Determine the [x, y] coordinate at the center of the cell enclosing the given text.  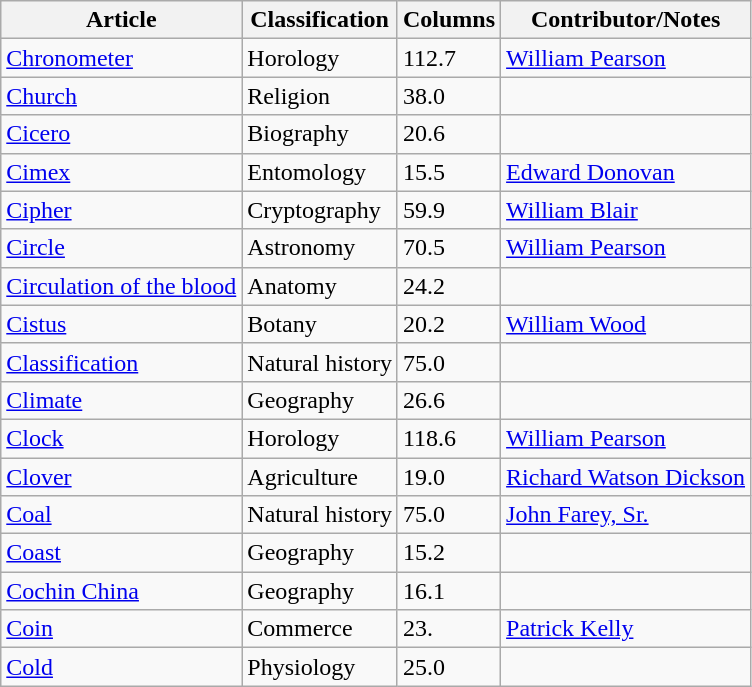
Cryptography [320, 210]
John Farey, Sr. [626, 515]
Contributor/Notes [626, 20]
Agriculture [320, 477]
Chronometer [122, 58]
70.5 [448, 248]
20.6 [448, 134]
16.1 [448, 591]
Anatomy [320, 286]
Climate [122, 400]
25.0 [448, 667]
24.2 [448, 286]
Clover [122, 477]
26.6 [448, 400]
Cold [122, 667]
Richard Watson Dickson [626, 477]
William Blair [626, 210]
Cistus [122, 324]
Coal [122, 515]
Cipher [122, 210]
23. [448, 629]
Coin [122, 629]
Edward Donovan [626, 172]
Clock [122, 438]
Botany [320, 324]
Church [122, 96]
Biography [320, 134]
59.9 [448, 210]
15.5 [448, 172]
38.0 [448, 96]
15.2 [448, 553]
Cimex [122, 172]
20.2 [448, 324]
Commerce [320, 629]
Patrick Kelly [626, 629]
William Wood [626, 324]
Religion [320, 96]
Columns [448, 20]
Cochin China [122, 591]
19.0 [448, 477]
Circulation of the blood [122, 286]
Astronomy [320, 248]
Cicero [122, 134]
Coast [122, 553]
Physiology [320, 667]
Article [122, 20]
112.7 [448, 58]
Entomology [320, 172]
118.6 [448, 438]
Circle [122, 248]
